Locate the cell with the specified text and output its [X, Y] center coordinate. 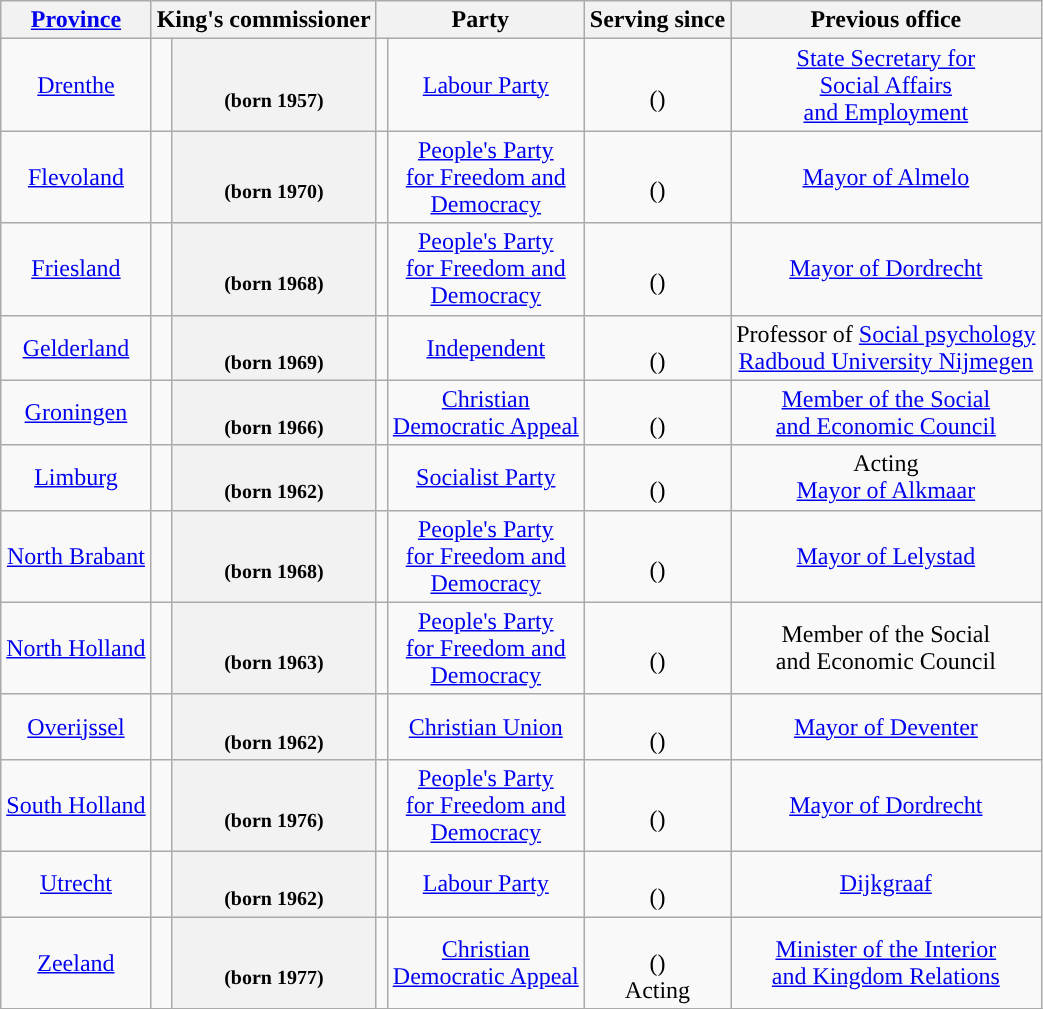
Flevoland [76, 177]
South Holland [76, 805]
Previous office [886, 20]
State Secretary for Social Affairs and Employment [886, 85]
Professor of Social psychology Radboud University Nijmegen [886, 348]
North Brabant [76, 556]
Friesland [76, 269]
Dijkgraaf [886, 884]
(born 1977) [274, 962]
North Holland [76, 648]
Independent [486, 348]
Drenthe [76, 85]
(born 1970) [274, 177]
(born 1957) [274, 85]
() Acting [657, 962]
(born 1963) [274, 648]
Gelderland [76, 348]
(born 1976) [274, 805]
Socialist Party [486, 478]
Acting Mayor of Alkmaar [886, 478]
Utrecht [76, 884]
Mayor of Lelystad [886, 556]
Limburg [76, 478]
King's commissioner [264, 20]
Mayor of Deventer [886, 726]
(born 1966) [274, 412]
Zeeland [76, 962]
Party [480, 20]
Province [76, 20]
Minister of the Interior and Kingdom Relations [886, 962]
(born 1969) [274, 348]
Christian Union [486, 726]
Serving since [657, 20]
Groningen [76, 412]
Overijssel [76, 726]
Mayor of Almelo [886, 177]
